Detect which cell encompasses the target text, then output its (X, Y) center coordinate. 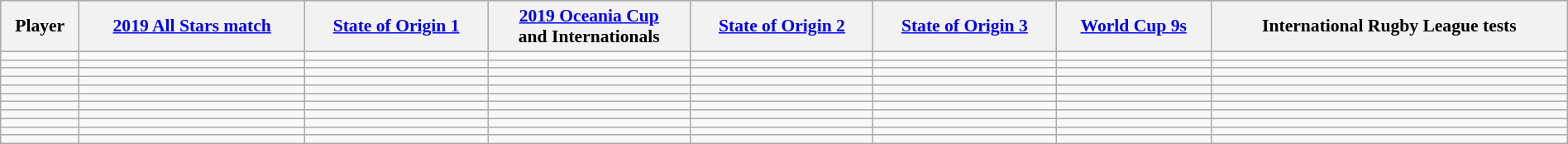
2019 Oceania Cup and Internationals (589, 26)
State of Origin 3 (964, 26)
State of Origin 2 (782, 26)
Player (40, 26)
World Cup 9s (1134, 26)
International Rugby League tests (1389, 26)
2019 All Stars match (192, 26)
State of Origin 1 (397, 26)
